Return the (x, y) coordinate for the center point of the cell that contains the specified text.  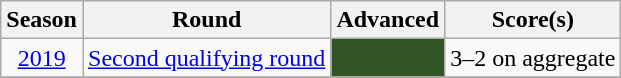
3–2 on aggregate (533, 58)
Season (42, 20)
Second qualifying round (206, 58)
Round (206, 20)
2019 (42, 58)
Advanced (388, 20)
Score(s) (533, 20)
